Extract the [X, Y] coordinate from the center of the cell holding the provided text.  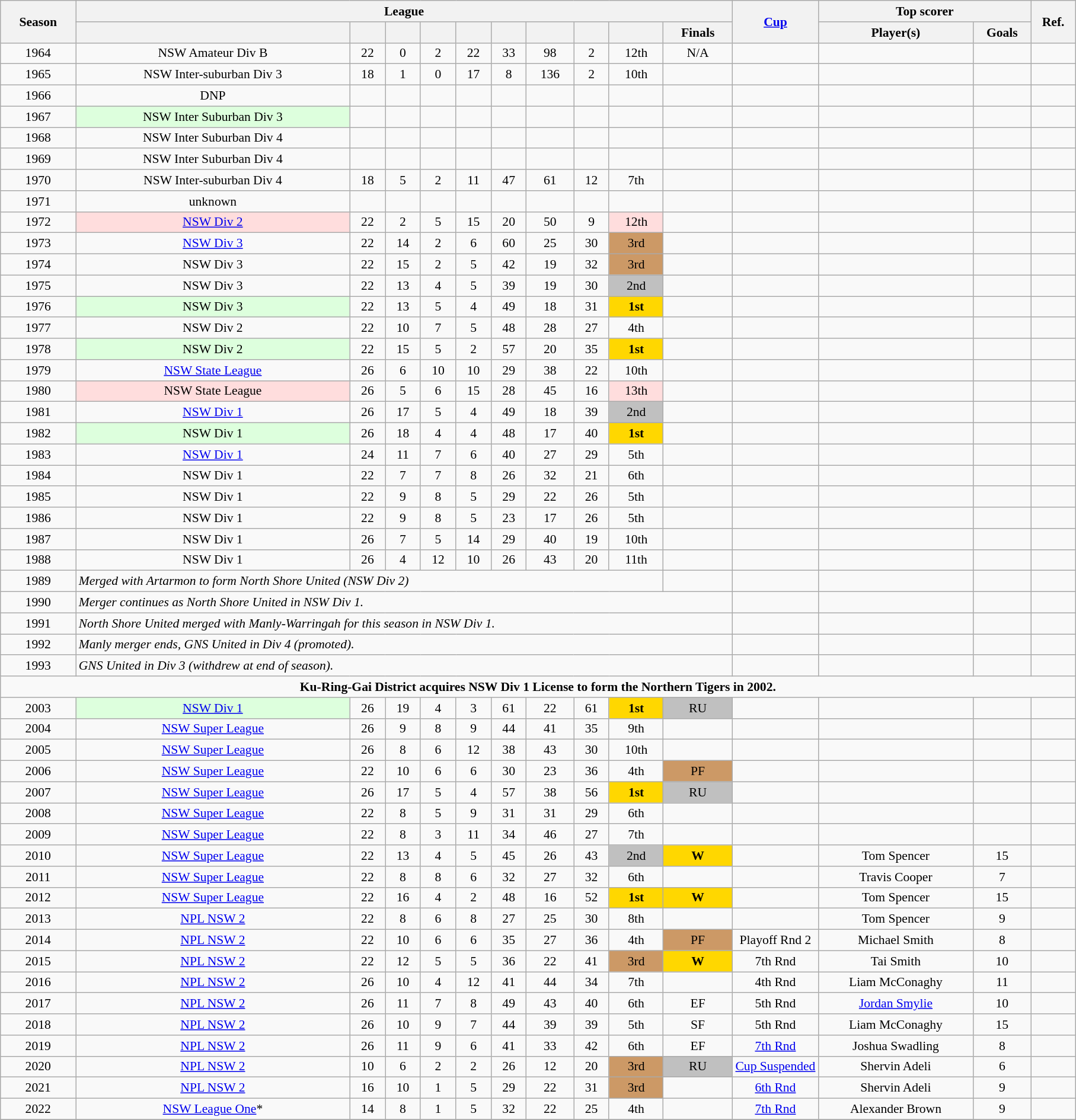
2005 [38, 750]
Season [38, 21]
2015 [38, 961]
GNS United in Div 3 (withdrew at end of season). [404, 666]
1988 [38, 560]
Player(s) [895, 33]
2003 [38, 708]
1991 [38, 623]
1975 [38, 286]
1969 [38, 159]
1993 [38, 666]
NSW Inter-suburban Div 4 [213, 180]
2014 [38, 940]
Ref. [1053, 21]
League [404, 11]
Manly merger ends, GNS United in Div 4 (promoted). [404, 645]
2017 [38, 1004]
1965 [38, 75]
2009 [38, 835]
1970 [38, 180]
2010 [38, 856]
Cup Suspended [775, 1067]
NSW Inter Suburban Div 3 [213, 117]
NSW League One* [213, 1109]
Jordan Smylie [895, 1004]
2019 [38, 1046]
1967 [38, 117]
2020 [38, 1067]
2016 [38, 983]
2011 [38, 877]
1980 [38, 391]
60 [509, 244]
1973 [38, 244]
98 [550, 53]
Playoff Rnd 2 [775, 940]
1989 [38, 581]
8th [636, 919]
11th [636, 560]
1968 [38, 138]
1977 [38, 328]
4th Rnd [775, 983]
Top scorer [925, 11]
N/A [698, 53]
SF [698, 1025]
Goals [1002, 33]
2004 [38, 729]
13th [636, 391]
1964 [38, 53]
24 [368, 455]
2008 [38, 814]
Alexander Brown [895, 1109]
52 [592, 898]
1981 [38, 412]
1978 [38, 349]
NSW Inter-suburban Div 3 [213, 75]
46 [550, 835]
1974 [38, 265]
unknown [213, 201]
1979 [38, 370]
1971 [38, 201]
21 [592, 476]
Ku-Ring-Gai District acquires NSW Div 1 License to form the Northern Tigers in 2002. [538, 687]
1972 [38, 222]
2021 [38, 1088]
Travis Cooper [895, 877]
Merged with Artarmon to form North Shore United (NSW Div 2) [370, 581]
NSW Amateur Div B [213, 53]
DNP [213, 96]
1987 [38, 539]
2012 [38, 898]
6th Rnd [775, 1088]
2007 [38, 792]
Cup [775, 21]
1982 [38, 434]
2018 [38, 1025]
1983 [38, 455]
1976 [38, 307]
1992 [38, 645]
1966 [38, 96]
Tai Smith [895, 961]
1984 [38, 476]
Finals [698, 33]
1986 [38, 518]
50 [550, 222]
2013 [38, 919]
1990 [38, 603]
Michael Smith [895, 940]
2022 [38, 1109]
9th [636, 729]
Merger continues as North Shore United in NSW Div 1. [404, 603]
2006 [38, 772]
56 [592, 792]
47 [509, 180]
North Shore United merged with Manly-Warringah for this season in NSW Div 1. [404, 623]
Joshua Swadling [895, 1046]
1985 [38, 497]
136 [550, 75]
